Identify which cell holds the provided text, then report its (x, y) central coordinate. 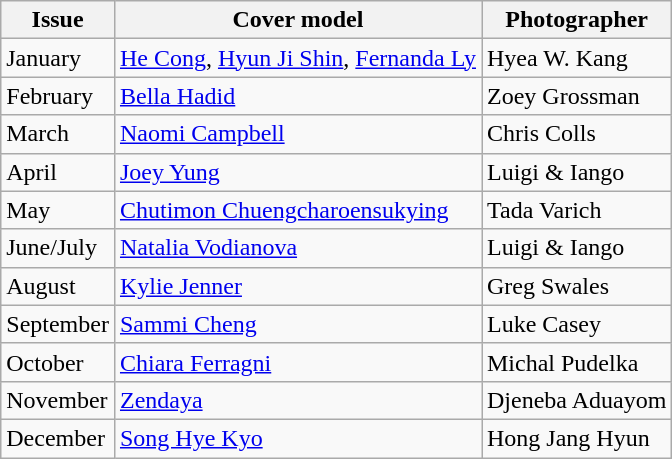
Issue (58, 20)
He Cong, Hyun Ji Shin, Fernanda Ly (298, 58)
Chutimon Chuengcharoensukying (298, 210)
Photographer (577, 20)
Hyea W. Kang (577, 58)
Greg Swales (577, 286)
December (58, 438)
January (58, 58)
Song Hye Kyo (298, 438)
Kylie Jenner (298, 286)
Cover model (298, 20)
Zendaya (298, 400)
Michal Pudelka (577, 362)
February (58, 96)
Bella Hadid (298, 96)
Chris Colls (577, 134)
Chiara Ferragni (298, 362)
Luke Casey (577, 324)
Tada Varich (577, 210)
September (58, 324)
Naomi Campbell (298, 134)
June/July (58, 248)
August (58, 286)
November (58, 400)
May (58, 210)
March (58, 134)
Joey Yung (298, 172)
Natalia Vodianova (298, 248)
Hong Jang Hyun (577, 438)
Djeneba Aduayom (577, 400)
April (58, 172)
Zoey Grossman (577, 96)
October (58, 362)
Sammi Cheng (298, 324)
